Find where the given text appears and provide that cell's center as [X, Y] coordinate. 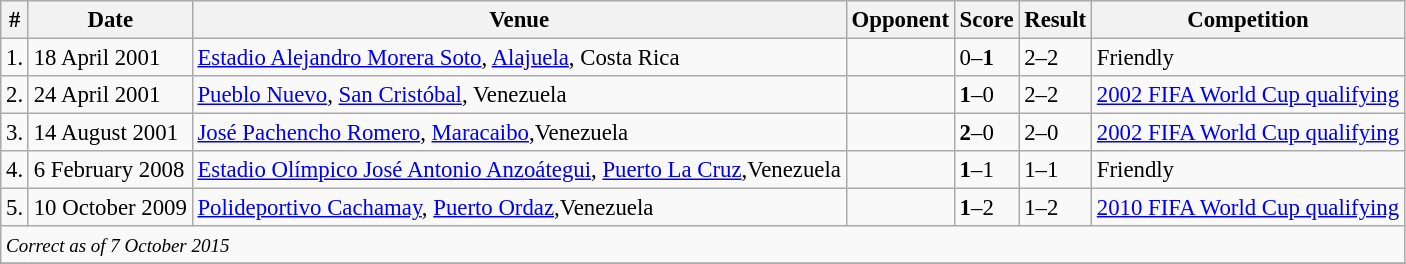
Estadio Alejandro Morera Soto, Alajuela, Costa Rica [519, 58]
1–0 [986, 95]
Competition [1248, 20]
4. [15, 170]
10 October 2009 [110, 208]
Estadio Olímpico José Antonio Anzoátegui, Puerto La Cruz,Venezuela [519, 170]
# [15, 20]
24 April 2001 [110, 95]
Score [986, 20]
2010 FIFA World Cup qualifying [1248, 208]
Polideportivo Cachamay, Puerto Ordaz,Venezuela [519, 208]
14 August 2001 [110, 133]
1. [15, 58]
Date [110, 20]
Opponent [900, 20]
2. [15, 95]
6 February 2008 [110, 170]
Result [1056, 20]
5. [15, 208]
18 April 2001 [110, 58]
Venue [519, 20]
0–1 [986, 58]
Pueblo Nuevo, San Cristóbal, Venezuela [519, 95]
José Pachencho Romero, Maracaibo,Venezuela [519, 133]
3. [15, 133]
Correct as of 7 October 2015 [703, 245]
